Scan for the cell matching the given text and deliver its [X, Y] coordinate at center. 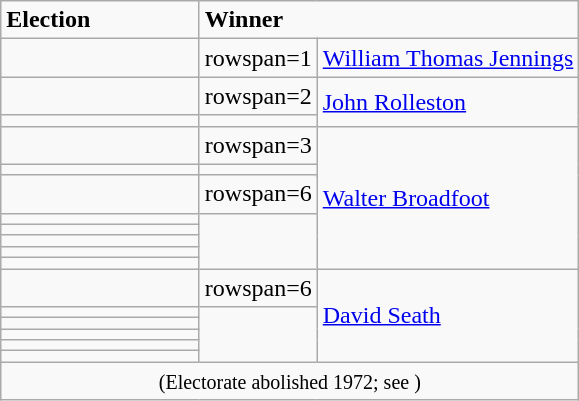
rowspan=2 [258, 96]
David Seath [448, 314]
Winner [389, 20]
William Thomas Jennings [448, 58]
rowspan=1 [258, 58]
Election [100, 20]
rowspan=3 [258, 145]
Walter Broadfoot [448, 197]
John Rolleston [448, 102]
(Electorate abolished 1972; see ) [290, 381]
